Scan for the cell matching the given text and deliver its [x, y] coordinate at center. 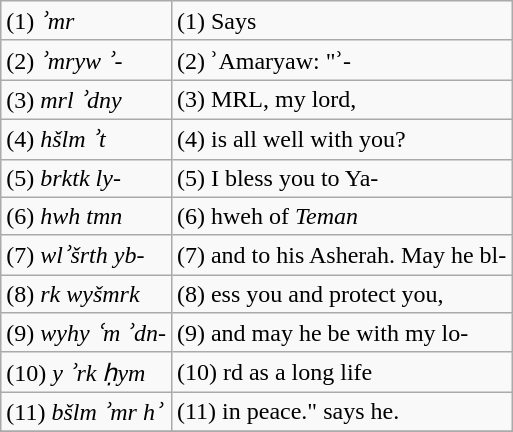
(6) hweh of Teman [341, 216]
(10) y ʾrk ḥym [86, 372]
(6) hwh tmn [86, 216]
(3) mrl ʾdny [86, 100]
(5) brktk ly- [86, 178]
(5) I bless you to Ya- [341, 178]
(4) is all well with you? [341, 139]
(8) ess you and protect you, [341, 294]
(11) bšlm ʾmr hʾ [86, 412]
(3) MRL, my lord, [341, 100]
(7) and to his Asherah. May he bl- [341, 255]
(8) rk wyšmrk [86, 294]
(2) ʾAmaryaw: "ʾ- [341, 60]
(1) Says [341, 21]
(9) wyhy ʿm ʾdn- [86, 333]
(2) ʾmryw ʾ- [86, 60]
(11) in peace." says he. [341, 412]
(4) hšlm ʾt [86, 139]
(7) wlʾšrth yb- [86, 255]
(10) rd as a long life [341, 372]
(9) and may he be with my lo- [341, 333]
(1) ʾmr [86, 21]
